Provide the (x, y) coordinate of the cell's center where the given text is located.  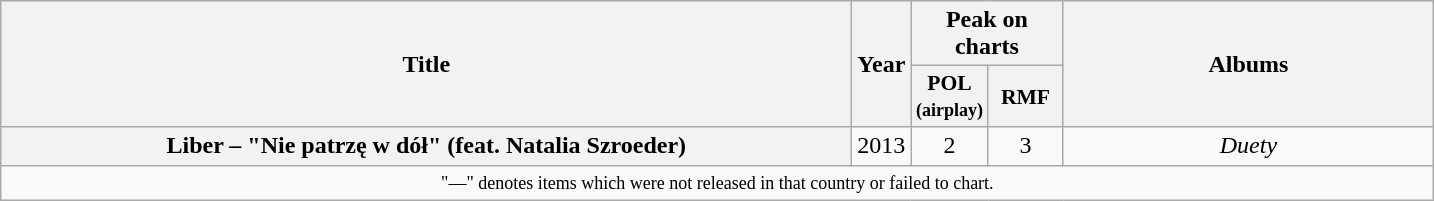
Year (882, 64)
POL(airplay) (950, 96)
2013 (882, 146)
Duety (1248, 146)
Albums (1248, 64)
Peak on charts (987, 34)
RMF (1026, 96)
Title (426, 64)
"—" denotes items which were not released in that country or failed to chart. (718, 183)
Liber – "Nie patrzę w dół" (feat. Natalia Szroeder) (426, 146)
3 (1026, 146)
2 (950, 146)
